Detect which cell encompasses the target text, then output its (X, Y) center coordinate. 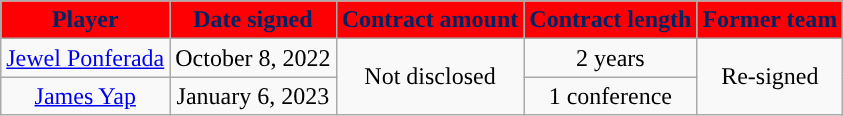
October 8, 2022 (253, 58)
Not disclosed (430, 77)
2 years (610, 58)
Player (86, 20)
Former team (770, 20)
Jewel Ponferada (86, 58)
Contract length (610, 20)
January 6, 2023 (253, 96)
1 conference (610, 96)
Date signed (253, 20)
Contract amount (430, 20)
Re-signed (770, 77)
James Yap (86, 96)
